Locate the cell with the specified text and output its (X, Y) center coordinate. 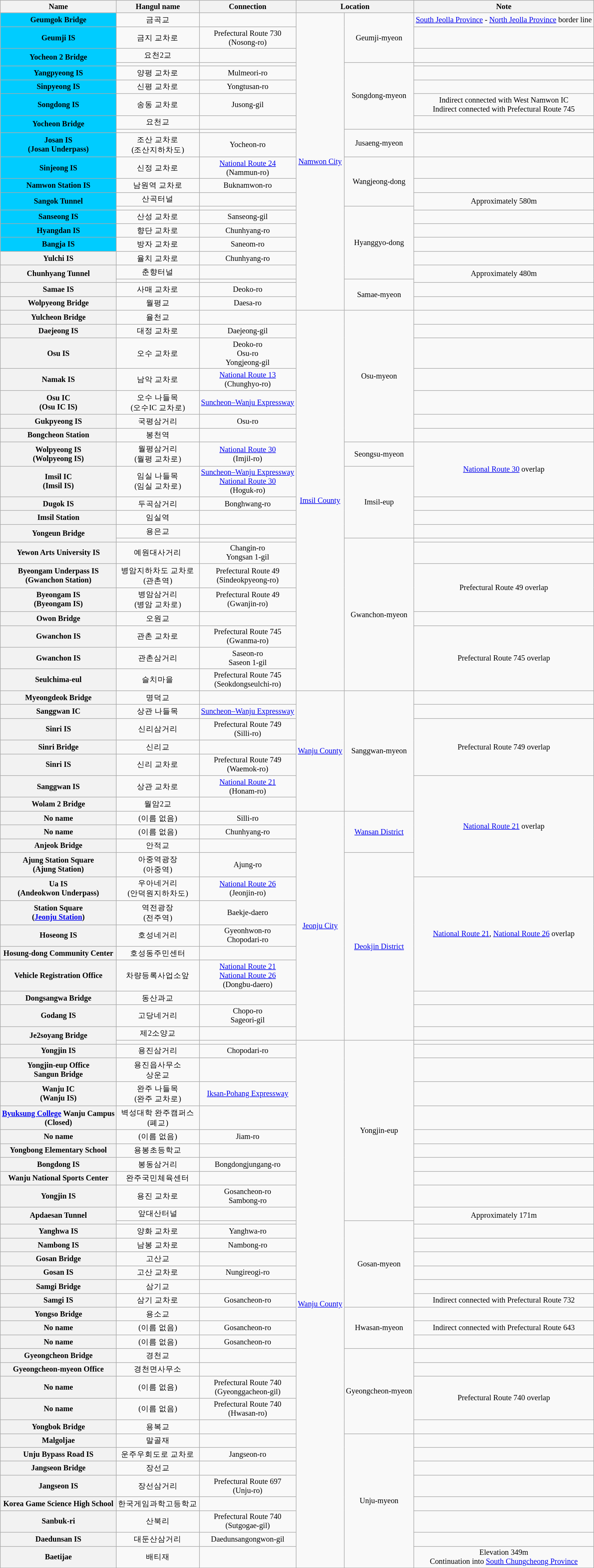
Chopo-roSageori-gil (247, 1016)
Prefectural Route 745(Gwanma-ro) (247, 636)
신리교 (158, 747)
Malgoljae (58, 1440)
관촌 교차로 (158, 636)
Unju-myeon (379, 1501)
Hwasan-myeon (379, 1328)
Silli-ro (247, 818)
Jangseon IS (58, 1486)
조산 교차로(조산지하차도) (158, 145)
Yulcheon Bridge (58, 317)
Daejeong IS (58, 331)
고산교 (158, 1258)
사매 교차로 (158, 290)
벽성대학 완주캠퍼스(폐교) (158, 1118)
Gosan-myeon (379, 1264)
Gyeonhwon-roChopodari-ro (247, 935)
Namwon Station IS (58, 185)
Hosung-dong Community Center (58, 953)
Wolpyeong IS(Wolpyeong IS) (58, 454)
양평 교차로 (158, 73)
경천교 (158, 1356)
National Route 21(Honam-ro) (247, 786)
완주국민체육센터 (158, 1178)
Godang IS (58, 1016)
Station Square(Jeonju Station) (58, 912)
Yanghwa-ro (247, 1231)
Samae-myeon (379, 294)
Yewon Arts University IS (58, 553)
Hangul name (158, 6)
Elevation 349mContinuation into South Chungcheong Province (504, 1557)
요천교 (158, 122)
Sangok Tunnel (58, 201)
Bonghwang-ro (247, 504)
National Route 21, National Route 26 overlap (504, 933)
금곡교 (158, 20)
Bongdong IS (58, 1164)
National Route 26(Jeonjin-ro) (247, 889)
Yongtusan-ro (247, 87)
National Route 13(Chunghyo-ro) (247, 379)
경천면사무소 (158, 1369)
임실역 (158, 517)
장선삼거리 (158, 1486)
Prefectural Route 740(Gyeonggacheon-gil) (247, 1387)
Hyangdan IS (58, 231)
오수 나들목(오수IC 교차로) (158, 402)
Apdaesan Tunnel (58, 1215)
차량등록사업소앞 (158, 975)
Yangpyeong IS (58, 73)
Name (58, 6)
병암삼거리(병암 교차로) (158, 599)
Yanghwa IS (58, 1231)
Dongsangwa Bridge (58, 998)
Byeongam Underpass IS(Gwanchon Station) (58, 576)
Prefectural Route 730(Nosong-ro) (247, 38)
Hoseong IS (58, 935)
Gyeongcheon-myeon Office (58, 1369)
임실 나들목(임실 교차로) (158, 481)
병암지하차도 교차로(관촌역) (158, 576)
Prefectural Route 49 overlap (504, 587)
산성 교차로 (158, 216)
Myeongdeok Bridge (58, 697)
Geumji IS (58, 38)
Yongso Bridge (58, 1314)
Samgi IS (58, 1300)
향단 교차로 (158, 231)
Wansan District (379, 832)
고산 교차로 (158, 1273)
Yongjin-eup OfficeSangun Bridge (58, 1070)
신리삼거리 (158, 729)
Jiam-ro (247, 1136)
Wolam 2 Bridge (58, 804)
Namwon City (320, 161)
Nambong-ro (247, 1245)
Prefectural Route 49(Sindeokpyeong-ro) (247, 576)
호성동주민센터 (158, 953)
한국게임과학고등학교 (158, 1504)
안적교 (158, 845)
역전광장(전주역) (158, 912)
용복교 (158, 1427)
Byuksung College Wanju Campus(Closed) (58, 1118)
명덕교 (158, 697)
동산과교 (158, 998)
춘향터널 (158, 272)
Nungireogi-ro (247, 1273)
Gukpyeong IS (58, 422)
Bongdongjungang-ro (247, 1164)
Geumji-myeon (379, 38)
Prefectural Route 745 overlap (504, 658)
Songdong IS (58, 104)
Osu IC(Osu IC IS) (58, 402)
슬치마을 (158, 680)
용진삼거리 (158, 1051)
Daedunsan IS (58, 1539)
봉천역 (158, 435)
Samgi Bridge (58, 1286)
Daejeong-gil (247, 331)
Songdong-myeon (379, 96)
Sinjeong IS (58, 168)
Samae IS (58, 290)
Yongjin-eup (379, 1130)
Prefectural Route 740(Hwasan-ro) (247, 1409)
Imsil IC(Imsil IS) (58, 481)
Prefectural Route 749(Waemok-ro) (247, 765)
Indirect connected with West Namwon ICIndirect connected with Prefectural Route 745 (504, 104)
Wangjeong-dong (379, 182)
Anjeok Bridge (58, 845)
남원역 교차로 (158, 185)
남봉 교차로 (158, 1245)
신정 교차로 (158, 168)
Jeonju City (320, 926)
Prefectural Route 749(Silli-ro) (247, 729)
Unju Bypass Road IS (58, 1455)
Osu-myeon (379, 376)
관촌삼거리 (158, 658)
Yongeun Bridge (58, 533)
Sanggwan IC (58, 711)
남악 교차로 (158, 379)
Ajung Station Square(Ajung Station) (58, 864)
Prefectural Route 697(Unju-ro) (247, 1486)
Sanggwan IS (58, 786)
Prefectural Route 745(Seokdongseulchi-ro) (247, 680)
Wolpyeong Bridge (58, 303)
용진 교차로 (158, 1196)
Ua IS(Andeokwon Underpass) (58, 889)
National Route 30(Imjil-ro) (247, 454)
Chopodari-ro (247, 1051)
Daesa-ro (247, 303)
Baetijae (58, 1557)
Daedunsangongwon-gil (247, 1539)
Indirect connected with Prefectural Route 732 (504, 1300)
월평삼거리(월평 교차로) (158, 454)
Sanbuk-ri (58, 1521)
Geumgok Bridge (58, 20)
Yulchi IS (58, 258)
신리 교차로 (158, 765)
Bongcheon Station (58, 435)
Vehicle Registration Office (58, 975)
Seulchima-eul (58, 680)
Iksan-Pohang Expressway (247, 1094)
Chunhyang Tunnel (58, 274)
삼기교 (158, 1286)
Seongsu-myeon (379, 454)
Connection (247, 6)
제2소양교 (158, 1033)
Suncheon–Wanju ExpresswayNational Route 30(Hoguk-ro) (247, 481)
오수 교차로 (158, 353)
Prefectural Route 49(Gwanjin-ro) (247, 599)
고당네거리 (158, 1016)
National Route 24(Nammun-ro) (247, 168)
Je2soyang Bridge (58, 1035)
Saseon-roSaseon 1-gil (247, 658)
National Route 21National Route 26(Dongbu-daero) (247, 975)
Gosan IS (58, 1273)
Approximately 171m (504, 1215)
운주우회도로 교차로 (158, 1455)
금지 교차로 (158, 38)
Saneom-ro (247, 244)
Bangja IS (58, 244)
용진읍사무소상운교 (158, 1070)
산곡터널 (158, 199)
산북리 (158, 1521)
Wanju National Sports Center (58, 1178)
Byeongam IS(Byeongam IS) (58, 599)
Sinri Bridge (58, 747)
Yongbok Bridge (58, 1427)
Indirect connected with Prefectural Route 643 (504, 1328)
대둔산삼거리 (158, 1539)
월평교 (158, 303)
South Jeolla Province - North Jeolla Province border line (504, 20)
Namak IS (58, 379)
율천교 (158, 317)
율치 교차로 (158, 258)
Prefectural Route 749 overlap (504, 747)
말골재 (158, 1440)
Ajung-ro (247, 864)
방자 교차로 (158, 244)
Yongbong Elementary School (58, 1151)
Approximately 480m (504, 274)
신평 교차로 (158, 87)
국평삼거리 (158, 422)
Imsil-eup (379, 502)
Jusong-gil (247, 104)
Note (504, 6)
요천2교 (158, 55)
Sanseong IS (58, 216)
봉동삼거리 (158, 1164)
앞대산터널 (158, 1214)
National Route 30 overlap (504, 469)
Imsil County (320, 500)
Wanju IC(Wanju IS) (58, 1094)
Approximately 580m (504, 201)
Imsil Station (58, 517)
상관 교차로 (158, 786)
배티재 (158, 1557)
Yocheon-ro (247, 145)
월암2교 (158, 804)
용봉초등학교 (158, 1151)
Sinpyeong IS (58, 87)
삼기 교차로 (158, 1300)
Nambong IS (58, 1245)
Jangseon Bridge (58, 1468)
상관 나들목 (158, 711)
대정 교차로 (158, 331)
Hyanggyo-dong (379, 243)
Jusaeng-myeon (379, 143)
용소교 (158, 1314)
Yocheon 2 Bridge (58, 57)
Korea Game Science High School (58, 1504)
Changin-roYongsan 1-gil (247, 553)
Location (355, 6)
Yocheon Bridge (58, 124)
Dugok IS (58, 504)
Gwanchon-myeon (379, 614)
우아네거리(안덕원지하차도) (158, 889)
예원대사거리 (158, 553)
Deokjin District (379, 946)
Prefectural Route 740 overlap (504, 1398)
Deoko-ro (247, 290)
Baekje-daero (247, 912)
Jangseon-ro (247, 1455)
Gyeongcheon-myeon (379, 1391)
완주 나들목(완주 교차로) (158, 1094)
Owon Bridge (58, 618)
National Route 21 overlap (504, 826)
양화 교차로 (158, 1231)
호성네거리 (158, 935)
Osu IS (58, 353)
Sanseong-gil (247, 216)
송동 교차로 (158, 104)
Buknamwon-ro (247, 185)
Gosancheon-roSambong-ro (247, 1196)
Mulmeori-ro (247, 73)
Osu-ro (247, 422)
아중역광장(아중역) (158, 864)
Deoko-roOsu-roYongjeong-gil (247, 353)
Gosan Bridge (58, 1258)
용은교 (158, 532)
Prefectural Route 740(Sutgogae-gil) (247, 1521)
Sanggwan-myeon (379, 751)
Gyeongcheon Bridge (58, 1356)
두곡삼거리 (158, 504)
장선교 (158, 1468)
오원교 (158, 618)
Josan IS(Josan Underpass) (58, 145)
